Determine the [x, y] coordinate at the center of the cell enclosing the given text.  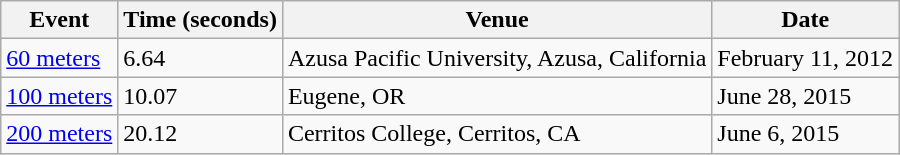
February 11, 2012 [806, 58]
Venue [496, 20]
Event [60, 20]
10.07 [200, 96]
Cerritos College, Cerritos, CA [496, 134]
Time (seconds) [200, 20]
200 meters [60, 134]
6.64 [200, 58]
June 6, 2015 [806, 134]
June 28, 2015 [806, 96]
20.12 [200, 134]
Azusa Pacific University, Azusa, California [496, 58]
100 meters [60, 96]
Eugene, OR [496, 96]
60 meters [60, 58]
Date [806, 20]
